Return the (x, y) coordinate for the center point of the cell that contains the specified text.  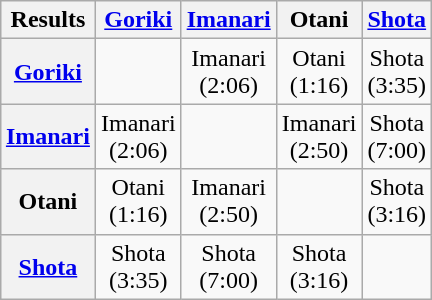
Results (48, 20)
